Extract the (X, Y) coordinate from the center of the cell holding the provided text.  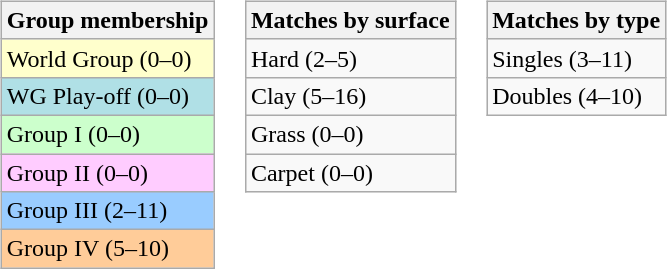
Group membership (108, 20)
Hard (2–5) (350, 58)
Matches by surface (350, 20)
WG Play-off (0–0) (108, 96)
Group III (2–11) (108, 211)
Matches by type (576, 20)
Group IV (5–10) (108, 249)
Clay (5–16) (350, 96)
Group I (0–0) (108, 134)
Group II (0–0) (108, 173)
World Group (0–0) (108, 58)
Doubles (4–10) (576, 96)
Carpet (0–0) (350, 173)
Grass (0–0) (350, 134)
Singles (3–11) (576, 58)
